Extract the (X, Y) coordinate from the center of the cell holding the provided text.  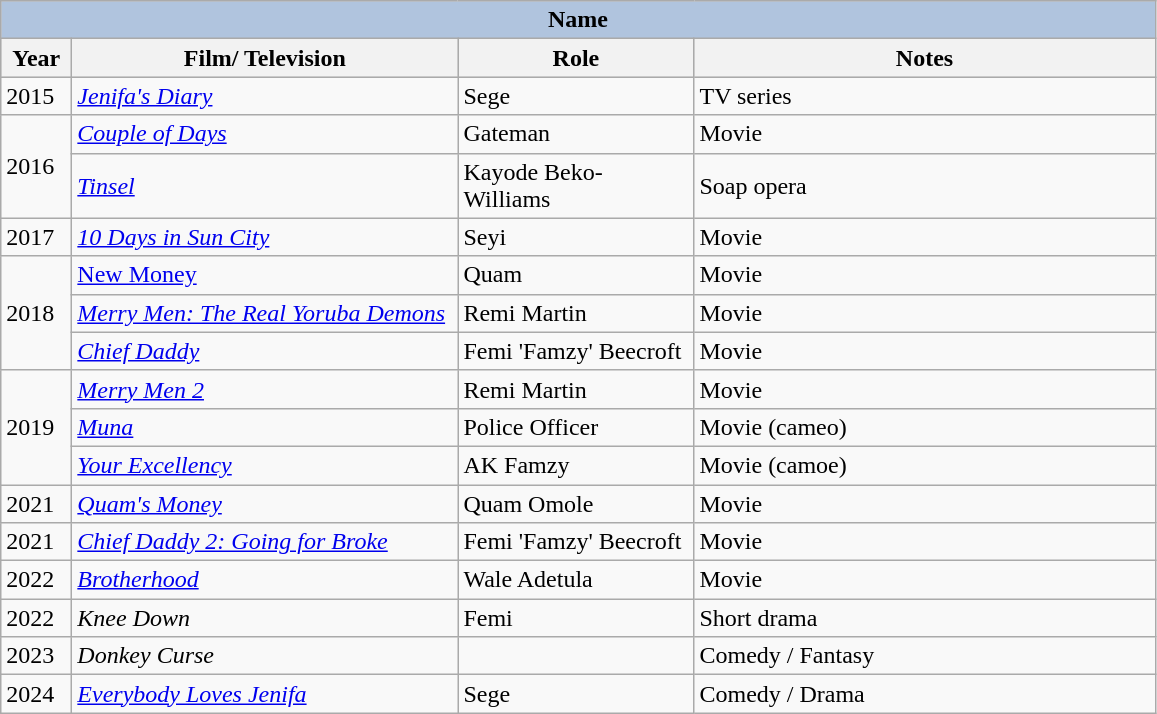
2016 (36, 166)
Wale Adetula (576, 580)
Donkey Curse (265, 656)
Knee Down (265, 618)
Seyi (576, 237)
Quam Omole (576, 503)
Film/ Television (265, 58)
Tinsel (265, 186)
2024 (36, 694)
Your Excellency (265, 465)
Name (578, 20)
Kayode Beko-Williams (576, 186)
Gateman (576, 134)
Merry Men 2 (265, 389)
New Money (265, 275)
Chief Daddy 2: Going for Broke (265, 542)
Quam's Money (265, 503)
Chief Daddy (265, 351)
Couple of Days (265, 134)
Soap opera (924, 186)
2015 (36, 96)
2018 (36, 313)
Jenifa's Diary (265, 96)
Police Officer (576, 427)
Comedy / Drama (924, 694)
Brotherhood (265, 580)
Quam (576, 275)
Short drama (924, 618)
2023 (36, 656)
Femi (576, 618)
AK Famzy (576, 465)
Role (576, 58)
TV series (924, 96)
Comedy / Fantasy (924, 656)
Movie (cameo) (924, 427)
10 Days in Sun City (265, 237)
2019 (36, 427)
Everybody Loves Jenifa (265, 694)
Notes (924, 58)
Year (36, 58)
Merry Men: The Real Yoruba Demons (265, 313)
Muna (265, 427)
2017 (36, 237)
Movie (camoe) (924, 465)
